Pinpoint the cell where the given text exists, returning its [X, Y] midpoint coordinate. 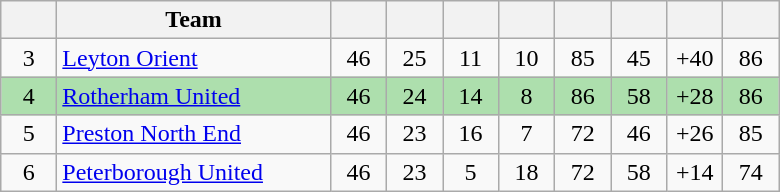
4 [29, 96]
7 [527, 134]
Leyton Orient [194, 58]
Team [194, 20]
11 [470, 58]
14 [470, 96]
6 [29, 172]
+40 [695, 58]
+28 [695, 96]
Rotherham United [194, 96]
Preston North End [194, 134]
3 [29, 58]
+26 [695, 134]
Peterborough United [194, 172]
25 [414, 58]
74 [751, 172]
+14 [695, 172]
18 [527, 172]
16 [470, 134]
45 [639, 58]
8 [527, 96]
10 [527, 58]
24 [414, 96]
